Search for the cell housing the specified text and yield its [X, Y] center coordinate. 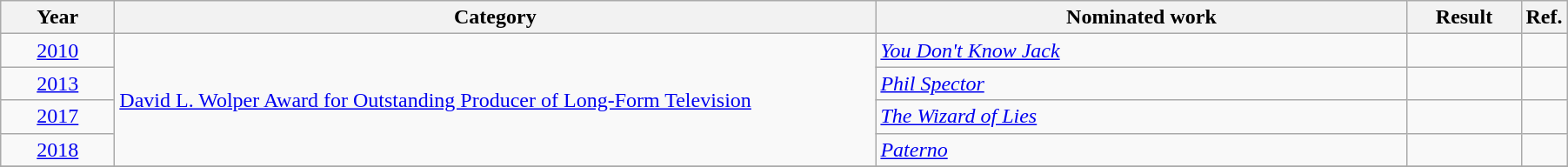
Result [1465, 17]
2013 [57, 83]
Category [496, 17]
2017 [57, 117]
Nominated work [1141, 17]
You Don't Know Jack [1141, 50]
Paterno [1141, 150]
Ref. [1545, 17]
2010 [57, 50]
Year [57, 17]
2018 [57, 150]
Phil Spector [1141, 83]
David L. Wolper Award for Outstanding Producer of Long-Form Television [496, 100]
The Wizard of Lies [1141, 117]
